Find where the given text appears and provide that cell's center as (x, y) coordinate. 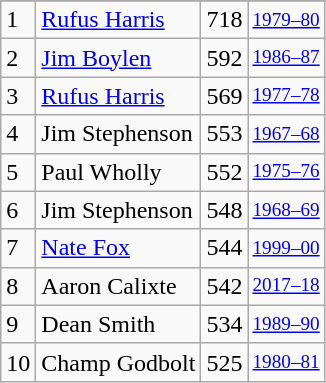
10 (18, 362)
1 (18, 20)
1979–80 (286, 20)
718 (224, 20)
8 (18, 286)
3 (18, 96)
7 (18, 248)
1968–69 (286, 210)
548 (224, 210)
1986–87 (286, 58)
592 (224, 58)
1967–68 (286, 134)
Jim Boylen (118, 58)
1977–78 (286, 96)
Paul Wholly (118, 172)
4 (18, 134)
544 (224, 248)
1975–76 (286, 172)
542 (224, 286)
1980–81 (286, 362)
1999–00 (286, 248)
553 (224, 134)
2 (18, 58)
Nate Fox (118, 248)
Dean Smith (118, 324)
534 (224, 324)
525 (224, 362)
Champ Godbolt (118, 362)
569 (224, 96)
1989–90 (286, 324)
552 (224, 172)
9 (18, 324)
5 (18, 172)
2017–18 (286, 286)
Aaron Calixte (118, 286)
6 (18, 210)
